Find where the given text appears and provide that cell's center as [X, Y] coordinate. 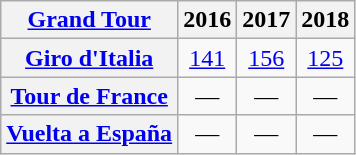
2018 [326, 20]
Vuelta a España [90, 134]
125 [326, 58]
141 [208, 58]
2016 [208, 20]
Giro d'Italia [90, 58]
156 [266, 58]
Tour de France [90, 96]
2017 [266, 20]
Grand Tour [90, 20]
